For the text-containing cell, return its midpoint in (X, Y) coordinate format. 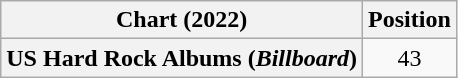
Chart (2022) (182, 20)
43 (410, 58)
Position (410, 20)
US Hard Rock Albums (Billboard) (182, 58)
